From the cell containing the given text, extract its center point as (X, Y) coordinate. 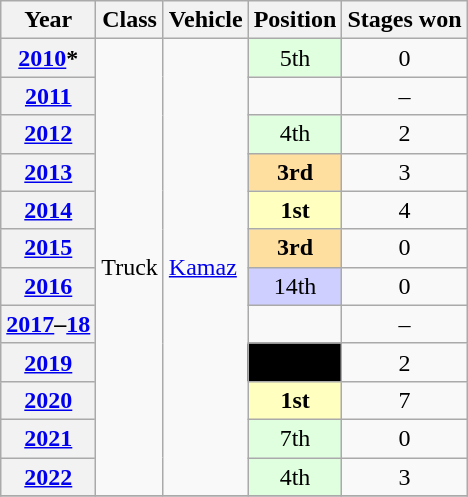
2021 (48, 438)
Year (48, 20)
2015 (48, 248)
2014 (48, 210)
Stages won (404, 20)
2016 (48, 286)
Vehicle (206, 20)
2013 (48, 172)
2020 (48, 400)
5th (295, 58)
Position (295, 20)
2022 (48, 477)
14th (295, 286)
2011 (48, 96)
Kamaz (206, 268)
2017–18 (48, 324)
7th (295, 438)
2012 (48, 134)
7 (404, 400)
Truck (130, 268)
4 (404, 210)
Class (130, 20)
2010* (48, 58)
2019 (48, 362)
